Capture the cell that displays the provided text and extract its (X, Y) central coordinate. 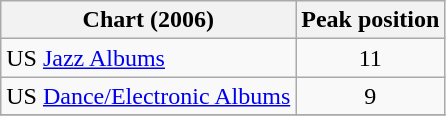
11 (370, 58)
US Jazz Albums (148, 58)
Peak position (370, 20)
Chart (2006) (148, 20)
US Dance/Electronic Albums (148, 96)
9 (370, 96)
